Extract the [X, Y] coordinate from the center of the cell holding the provided text.  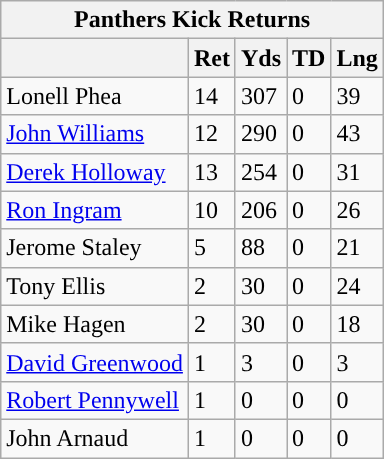
Derek Holloway [95, 172]
254 [260, 172]
Mike Hagen [95, 324]
26 [357, 210]
Lonell Phea [95, 96]
24 [357, 286]
21 [357, 248]
290 [260, 134]
David Greenwood [95, 362]
12 [212, 134]
43 [357, 134]
TD [309, 58]
Tony Ellis [95, 286]
13 [212, 172]
307 [260, 96]
10 [212, 210]
5 [212, 248]
Jerome Staley [95, 248]
Ron Ingram [95, 210]
Robert Pennywell [95, 400]
18 [357, 324]
Panthers Kick Returns [192, 20]
31 [357, 172]
14 [212, 96]
Lng [357, 58]
206 [260, 210]
John Arnaud [95, 438]
39 [357, 96]
Yds [260, 58]
John Williams [95, 134]
88 [260, 248]
Ret [212, 58]
